Pinpoint the cell where the given text exists, returning its (X, Y) midpoint coordinate. 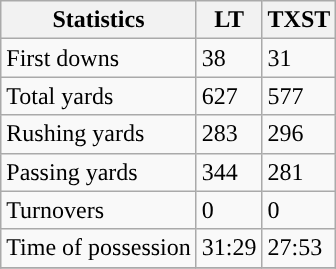
31 (299, 58)
31:29 (229, 248)
First downs (99, 58)
Time of possession (99, 248)
38 (229, 58)
627 (229, 96)
577 (299, 96)
LT (229, 20)
27:53 (299, 248)
Statistics (99, 20)
Total yards (99, 96)
344 (229, 172)
Turnovers (99, 210)
283 (229, 134)
Rushing yards (99, 134)
Passing yards (99, 172)
281 (299, 172)
TXST (299, 20)
296 (299, 134)
